Search for the cell housing the specified text and yield its [x, y] center coordinate. 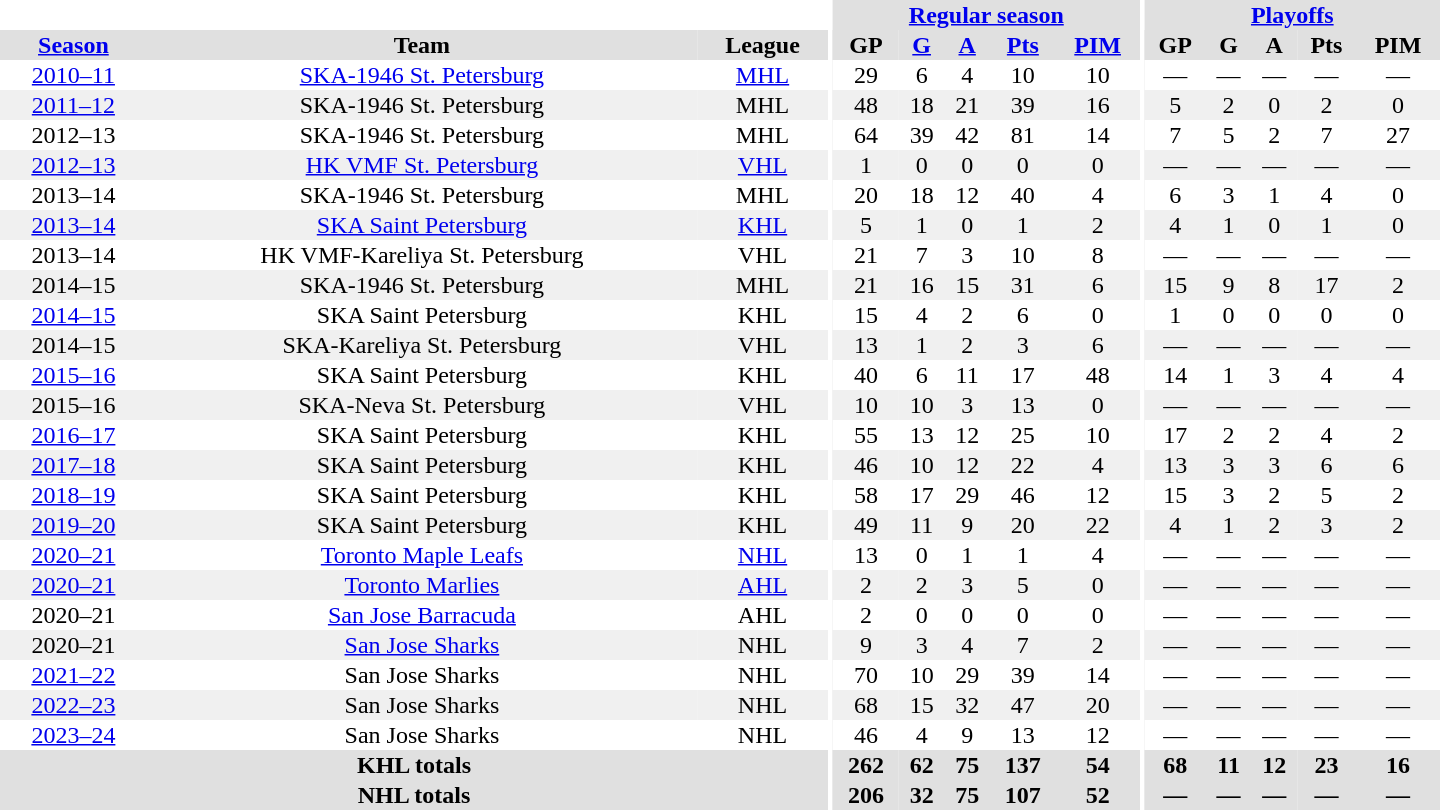
2023–24 [74, 735]
107 [1023, 795]
2018–19 [74, 495]
2010–11 [74, 75]
Toronto Marlies [422, 585]
25 [1023, 435]
31 [1023, 285]
Playoffs [1292, 15]
64 [866, 135]
70 [866, 675]
49 [866, 525]
23 [1326, 765]
Season [74, 45]
206 [866, 795]
League [762, 45]
2011–12 [74, 105]
HK VMF St. Petersburg [422, 165]
55 [866, 435]
52 [1098, 795]
62 [922, 765]
HK VMF-Kareliya St. Petersburg [422, 255]
27 [1398, 135]
NHL totals [414, 795]
81 [1023, 135]
SKA-Neva St. Petersburg [422, 405]
2017–18 [74, 465]
47 [1023, 705]
KHL totals [414, 765]
54 [1098, 765]
2022–23 [74, 705]
2016–17 [74, 435]
2019–20 [74, 525]
262 [866, 765]
Regular season [986, 15]
42 [967, 135]
SKA-Kareliya St. Petersburg [422, 345]
Team [422, 45]
2021–22 [74, 675]
Toronto Maple Leafs [422, 555]
San Jose Barracuda [422, 615]
58 [866, 495]
137 [1023, 765]
